Provide the [X, Y] coordinate of the cell's center where the given text is located.  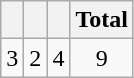
Total [102, 20]
2 [36, 58]
9 [102, 58]
3 [12, 58]
4 [58, 58]
